Determine the [x, y] coordinate at the center of the cell enclosing the given text.  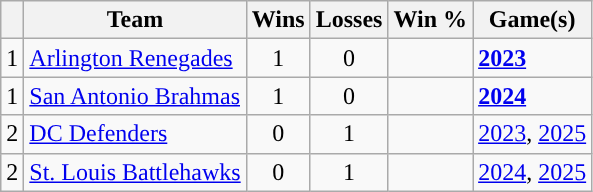
2024, 2025 [532, 172]
Losses [349, 20]
2024 [532, 96]
Arlington Renegades [135, 58]
Game(s) [532, 20]
2023 [532, 58]
San Antonio Brahmas [135, 96]
Wins [278, 20]
2023, 2025 [532, 134]
DC Defenders [135, 134]
Win % [430, 20]
Team [135, 20]
St. Louis Battlehawks [135, 172]
